Return (X, Y) of the center of cell containing provided text 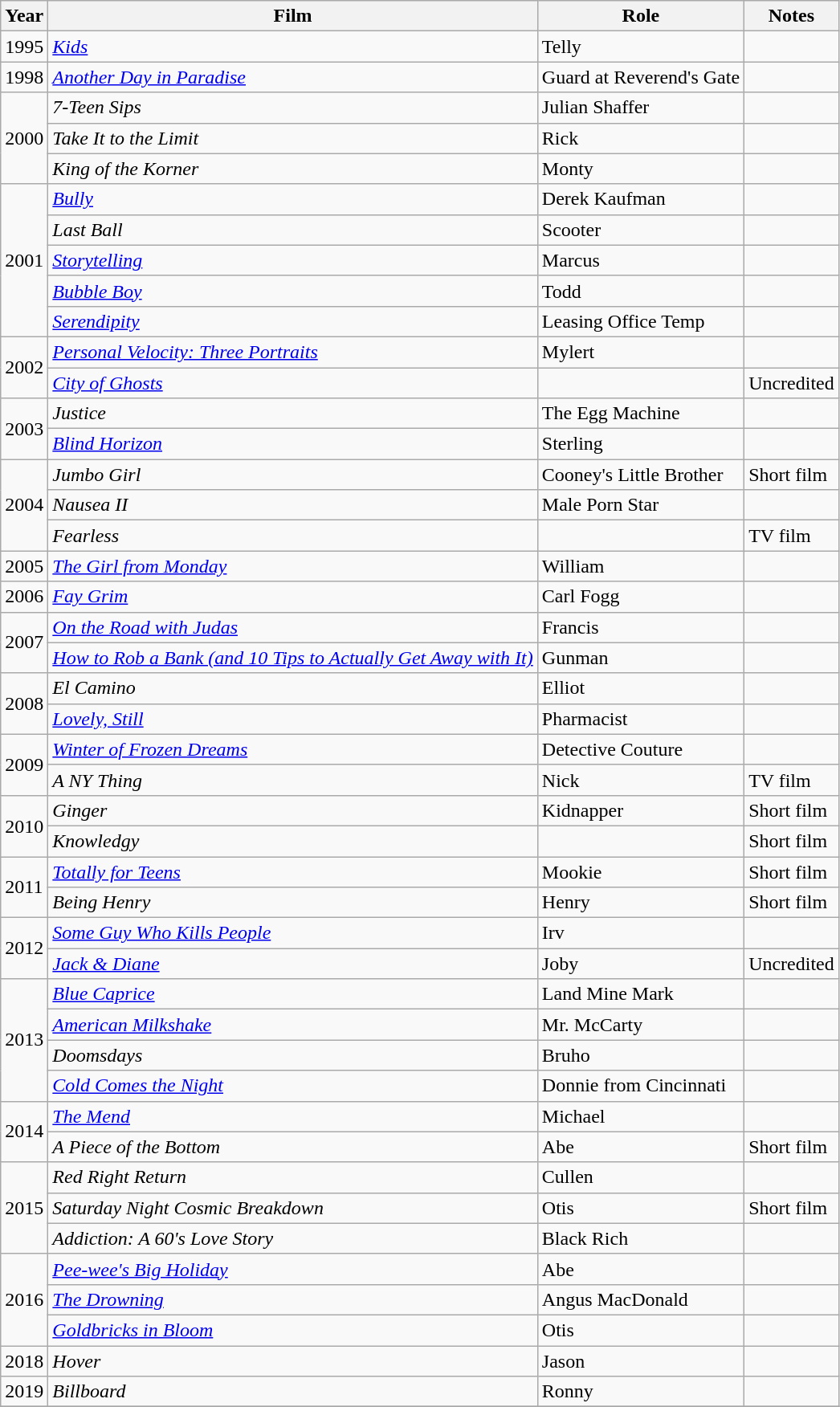
Kidnapper (641, 810)
Addiction: A 60's Love Story (292, 1238)
7-Teen Sips (292, 108)
2018 (24, 1361)
Totally for Teens (292, 871)
Land Mine Mark (641, 994)
Red Right Return (292, 1177)
Role (641, 16)
On the Road with Judas (292, 627)
Jack & Diane (292, 964)
1998 (24, 77)
King of the Korner (292, 169)
Francis (641, 627)
Black Rich (641, 1238)
Knowledgy (292, 841)
Michael (641, 1116)
Mylert (641, 352)
2013 (24, 1040)
Pharmacist (641, 719)
Notes (792, 16)
2016 (24, 1299)
Some Guy Who Kills People (292, 933)
Being Henry (292, 903)
Monty (641, 169)
Irv (641, 933)
Marcus (641, 260)
Ronny (641, 1392)
Personal Velocity: Three Portraits (292, 352)
Kids (292, 47)
The Mend (292, 1116)
2005 (24, 566)
2011 (24, 887)
Hover (292, 1361)
Winter of Frozen Dreams (292, 749)
2015 (24, 1208)
Year (24, 16)
A Piece of the Bottom (292, 1147)
Leasing Office Temp (641, 321)
Another Day in Paradise (292, 77)
Mookie (641, 871)
Jason (641, 1361)
Fearless (292, 536)
Henry (641, 903)
Carl Fogg (641, 597)
American Milkshake (292, 1025)
Blue Caprice (292, 994)
2010 (24, 826)
Storytelling (292, 260)
Rick (641, 138)
Billboard (292, 1392)
Ginger (292, 810)
The Girl from Monday (292, 566)
William (641, 566)
2008 (24, 703)
Todd (641, 291)
2002 (24, 367)
2019 (24, 1392)
Detective Couture (641, 749)
A NY Thing (292, 780)
Doomsdays (292, 1055)
City of Ghosts (292, 383)
Jumbo Girl (292, 475)
Saturday Night Cosmic Breakdown (292, 1208)
The Egg Machine (641, 414)
Justice (292, 414)
Cold Comes the Night (292, 1086)
Nick (641, 780)
Serendipity (292, 321)
Cooney's Little Brother (641, 475)
Joby (641, 964)
El Camino (292, 688)
Take It to the Limit (292, 138)
The Drowning (292, 1299)
Bruho (641, 1055)
Fay Grim (292, 597)
Derek Kaufman (641, 199)
Telly (641, 47)
Nausea II (292, 505)
Blind Horizon (292, 444)
Gunman (641, 658)
Donnie from Cincinnati (641, 1086)
2001 (24, 260)
Bubble Boy (292, 291)
2007 (24, 642)
Bully (292, 199)
Last Ball (292, 230)
Pee-wee's Big Holiday (292, 1269)
Goldbricks in Bloom (292, 1330)
2000 (24, 138)
Cullen (641, 1177)
Mr. McCarty (641, 1025)
2009 (24, 765)
Angus MacDonald (641, 1299)
1995 (24, 47)
2012 (24, 948)
Lovely, Still (292, 719)
How to Rob a Bank (and 10 Tips to Actually Get Away with It) (292, 658)
Male Porn Star (641, 505)
Elliot (641, 688)
2006 (24, 597)
Julian Shaffer (641, 108)
2003 (24, 429)
2014 (24, 1132)
Scooter (641, 230)
Guard at Reverend's Gate (641, 77)
2004 (24, 505)
Film (292, 16)
Sterling (641, 444)
